Pinpoint the cell where the given text exists, returning its (x, y) midpoint coordinate. 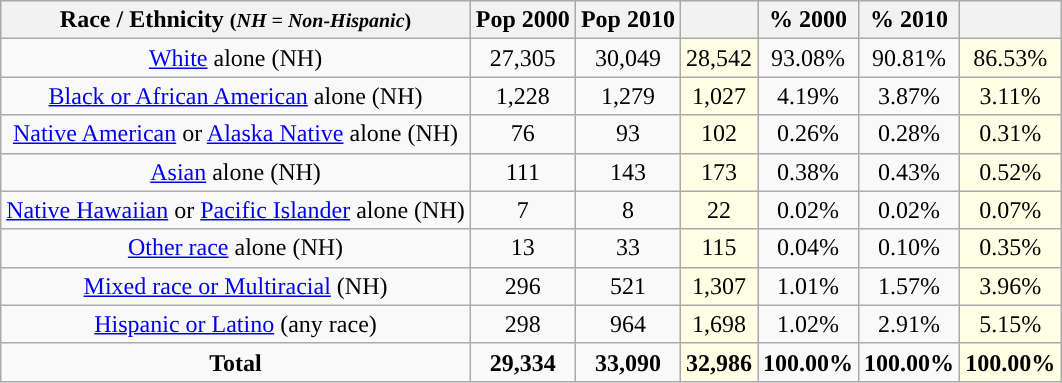
93.08% (808, 58)
22 (718, 210)
33 (628, 248)
Pop 2000 (522, 20)
76 (522, 134)
173 (718, 172)
0.38% (808, 172)
0.10% (910, 248)
0.07% (1010, 210)
13 (522, 248)
27,305 (522, 58)
7 (522, 210)
86.53% (1010, 58)
33,090 (628, 362)
0.52% (1010, 172)
% 2000 (808, 20)
30,049 (628, 58)
1,027 (718, 96)
0.35% (1010, 248)
1,698 (718, 324)
32,986 (718, 362)
3.11% (1010, 96)
0.28% (910, 134)
Other race alone (NH) (236, 248)
3.87% (910, 96)
1.57% (910, 286)
298 (522, 324)
143 (628, 172)
5.15% (1010, 324)
115 (718, 248)
0.26% (808, 134)
1,307 (718, 286)
28,542 (718, 58)
Native American or Alaska Native alone (NH) (236, 134)
4.19% (808, 96)
296 (522, 286)
Mixed race or Multiracial (NH) (236, 286)
Total (236, 362)
Native Hawaiian or Pacific Islander alone (NH) (236, 210)
Black or African American alone (NH) (236, 96)
White alone (NH) (236, 58)
0.31% (1010, 134)
0.43% (910, 172)
29,334 (522, 362)
521 (628, 286)
93 (628, 134)
Hispanic or Latino (any race) (236, 324)
1,228 (522, 96)
Asian alone (NH) (236, 172)
102 (718, 134)
0.04% (808, 248)
1.02% (808, 324)
3.96% (1010, 286)
90.81% (910, 58)
964 (628, 324)
Pop 2010 (628, 20)
8 (628, 210)
1.01% (808, 286)
Race / Ethnicity (NH = Non-Hispanic) (236, 20)
1,279 (628, 96)
111 (522, 172)
2.91% (910, 324)
% 2010 (910, 20)
